Identify which cell holds the provided text, then report its [x, y] central coordinate. 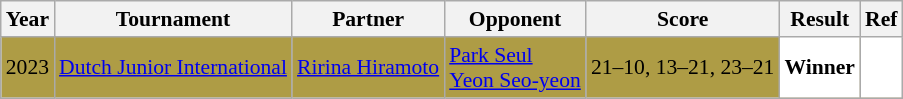
Partner [368, 19]
Tournament [173, 19]
Year [28, 19]
21–10, 13–21, 23–21 [683, 68]
2023 [28, 68]
Ref [881, 19]
Winner [820, 68]
Ririna Hiramoto [368, 68]
Result [820, 19]
Score [683, 19]
Opponent [515, 19]
Dutch Junior International [173, 68]
Park Seul Yeon Seo-yeon [515, 68]
